Identify which cell holds the provided text, then report its [x, y] central coordinate. 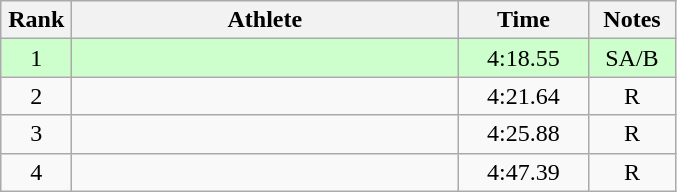
3 [36, 134]
2 [36, 96]
4 [36, 172]
4:47.39 [524, 172]
Notes [632, 20]
1 [36, 58]
Rank [36, 20]
Athlete [265, 20]
SA/B [632, 58]
4:21.64 [524, 96]
4:18.55 [524, 58]
4:25.88 [524, 134]
Time [524, 20]
